Output the (X, Y) coordinate of the center of the cell containing the given text.  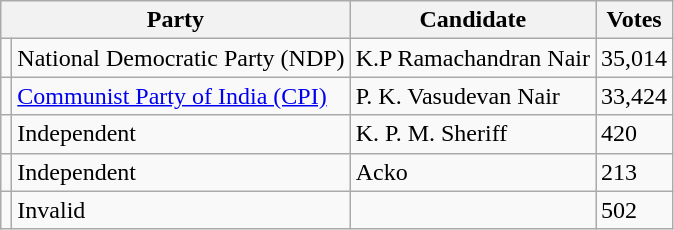
420 (634, 134)
213 (634, 172)
Party (176, 20)
Candidate (472, 20)
35,014 (634, 58)
K.P Ramachandran Nair (472, 58)
P. K. Vasudevan Nair (472, 96)
33,424 (634, 96)
Votes (634, 20)
Communist Party of India (CPI) (181, 96)
Invalid (181, 210)
Acko (472, 172)
National Democratic Party (NDP) (181, 58)
502 (634, 210)
K. P. M. Sheriff (472, 134)
